Output the (x, y) coordinate of the center of the cell containing the given text.  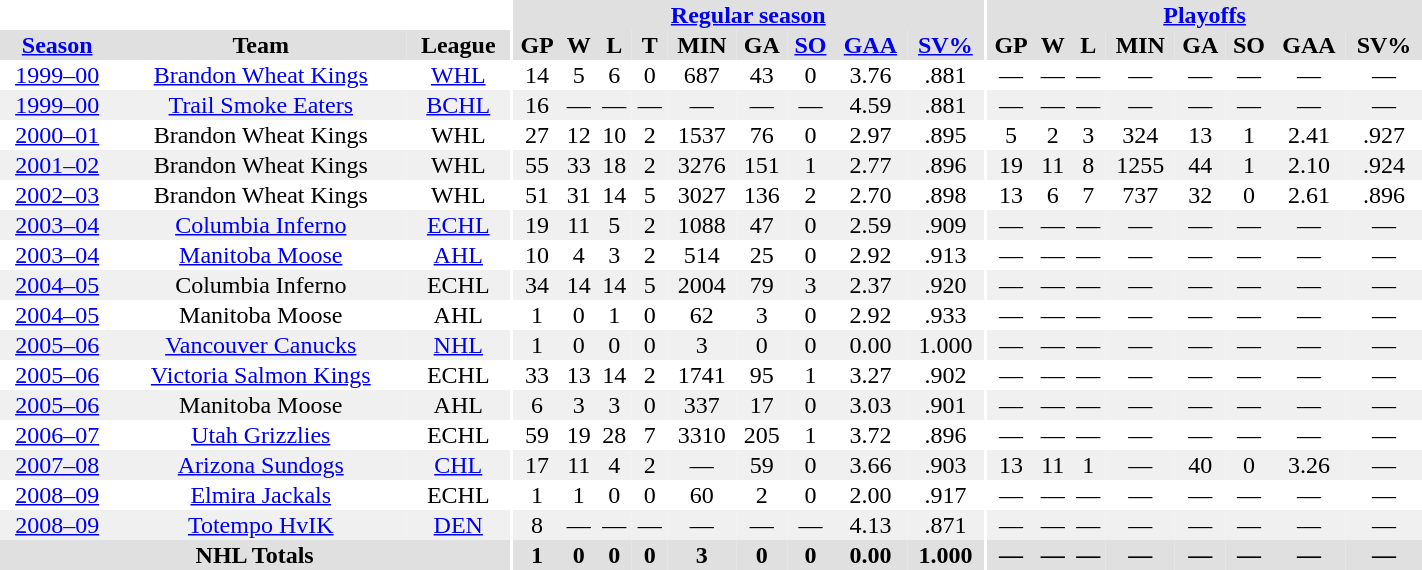
27 (537, 135)
Elmira Jackals (260, 495)
NHL Totals (254, 555)
2.00 (870, 495)
76 (762, 135)
.901 (945, 405)
4.13 (870, 525)
.920 (945, 285)
2.77 (870, 165)
2.61 (1309, 195)
31 (578, 195)
BCHL (458, 105)
25 (762, 255)
.898 (945, 195)
Team (260, 45)
40 (1200, 465)
.895 (945, 135)
2000–01 (57, 135)
2004 (702, 285)
62 (702, 315)
2.10 (1309, 165)
4.59 (870, 105)
Vancouver Canucks (260, 345)
151 (762, 165)
2.41 (1309, 135)
2002–03 (57, 195)
Season (57, 45)
2001–02 (57, 165)
12 (578, 135)
Arizona Sundogs (260, 465)
.909 (945, 225)
3.26 (1309, 465)
16 (537, 105)
2.37 (870, 285)
T (650, 45)
.902 (945, 375)
3.03 (870, 405)
.913 (945, 255)
737 (1140, 195)
.917 (945, 495)
.924 (1384, 165)
2006–07 (57, 435)
337 (702, 405)
79 (762, 285)
2007–08 (57, 465)
2.70 (870, 195)
.871 (945, 525)
1741 (702, 375)
324 (1140, 135)
Regular season (748, 15)
95 (762, 375)
514 (702, 255)
3027 (702, 195)
Totempo HvIK (260, 525)
.903 (945, 465)
3276 (702, 165)
32 (1200, 195)
47 (762, 225)
34 (537, 285)
44 (1200, 165)
136 (762, 195)
3.27 (870, 375)
League (458, 45)
Trail Smoke Eaters (260, 105)
43 (762, 75)
1537 (702, 135)
60 (702, 495)
3.76 (870, 75)
205 (762, 435)
Victoria Salmon Kings (260, 375)
3.72 (870, 435)
2.59 (870, 225)
1088 (702, 225)
1255 (1140, 165)
Utah Grizzlies (260, 435)
.927 (1384, 135)
28 (614, 435)
DEN (458, 525)
CHL (458, 465)
51 (537, 195)
Playoffs (1204, 15)
3.66 (870, 465)
2.97 (870, 135)
3310 (702, 435)
55 (537, 165)
18 (614, 165)
.933 (945, 315)
687 (702, 75)
NHL (458, 345)
